Search for the cell housing the specified text and yield its (X, Y) center coordinate. 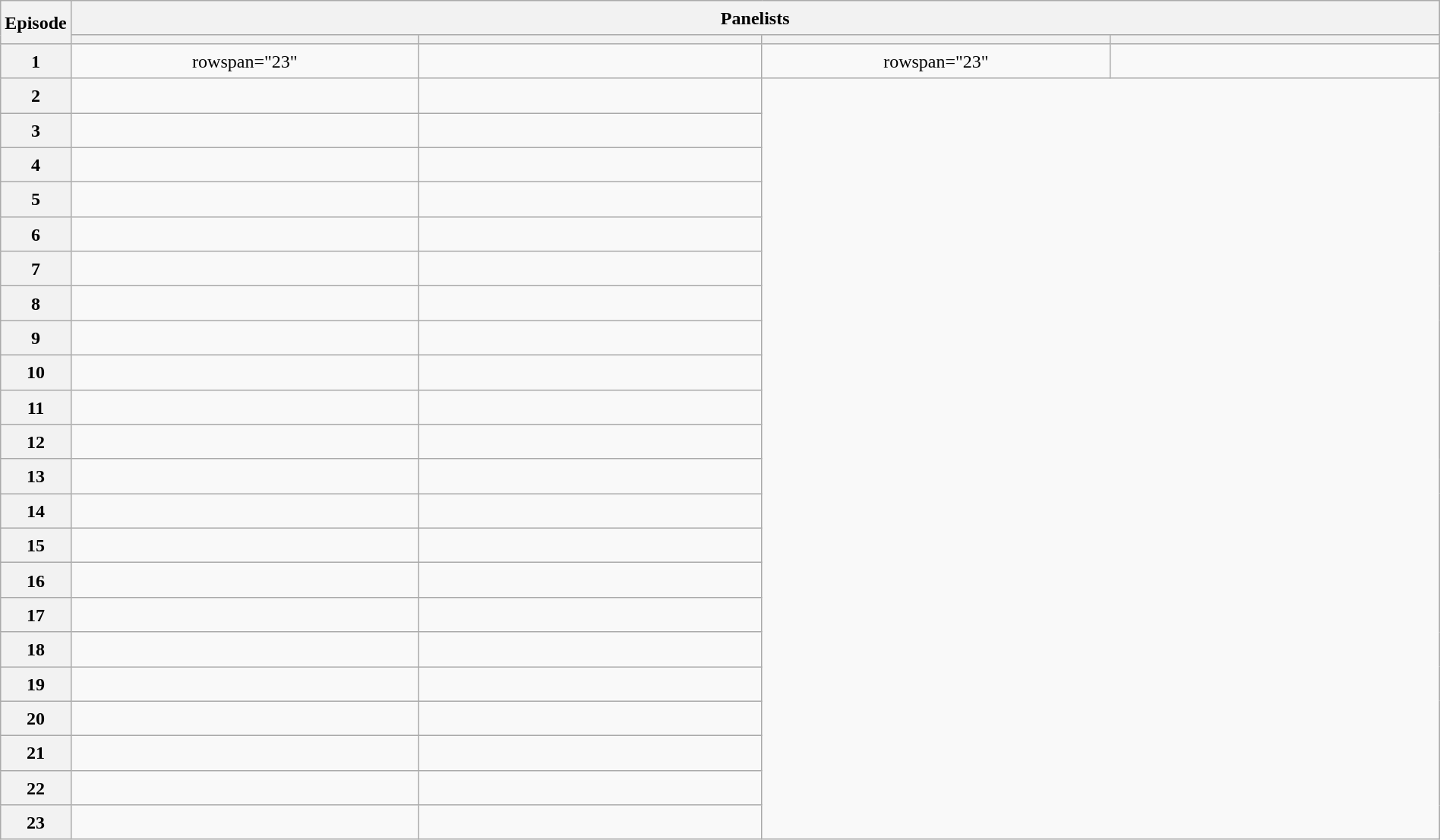
16 (36, 580)
1 (36, 61)
11 (36, 407)
10 (36, 372)
15 (36, 545)
19 (36, 684)
13 (36, 476)
2 (36, 96)
22 (36, 788)
17 (36, 614)
18 (36, 649)
6 (36, 234)
23 (36, 823)
5 (36, 200)
9 (36, 338)
Panelists (755, 18)
20 (36, 718)
4 (36, 165)
12 (36, 442)
8 (36, 303)
21 (36, 753)
7 (36, 269)
14 (36, 511)
3 (36, 130)
Episode (36, 23)
